Provide the [x, y] coordinate of the cell's center where the given text is located.  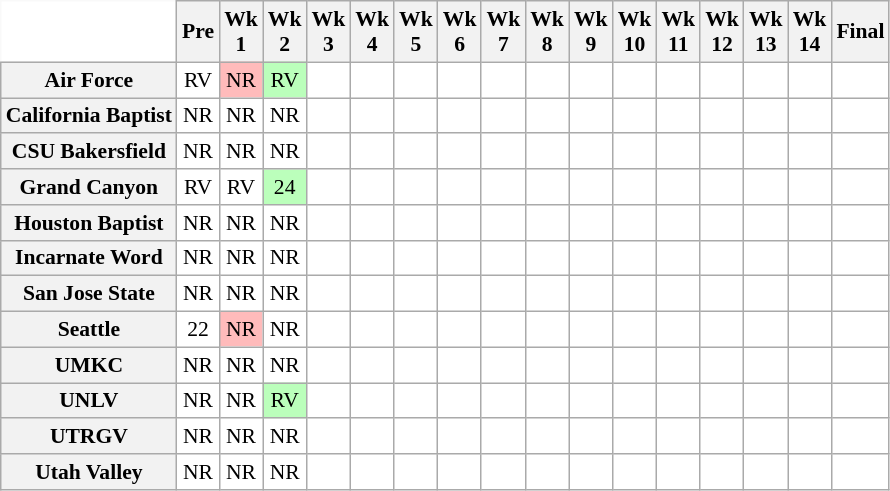
San Jose State [89, 294]
Wk13 [766, 32]
Wk10 [635, 32]
Houston Baptist [89, 223]
CSU Bakersfield [89, 152]
Wk6 [460, 32]
Wk7 [503, 32]
Utah Valley [89, 472]
24 [285, 187]
Final [860, 32]
Incarnate Word [89, 258]
22 [198, 330]
Wk9 [591, 32]
Wk11 [678, 32]
Wk2 [285, 32]
Wk4 [372, 32]
Air Force [89, 80]
Wk12 [722, 32]
UMKC [89, 365]
Wk14 [810, 32]
California Baptist [89, 116]
Grand Canyon [89, 187]
UNLV [89, 401]
Pre [198, 32]
Seattle [89, 330]
Wk1 [241, 32]
UTRGV [89, 437]
Wk8 [547, 32]
Wk5 [416, 32]
Wk3 [329, 32]
